Extract the (X, Y) coordinate from the center of the cell holding the provided text.  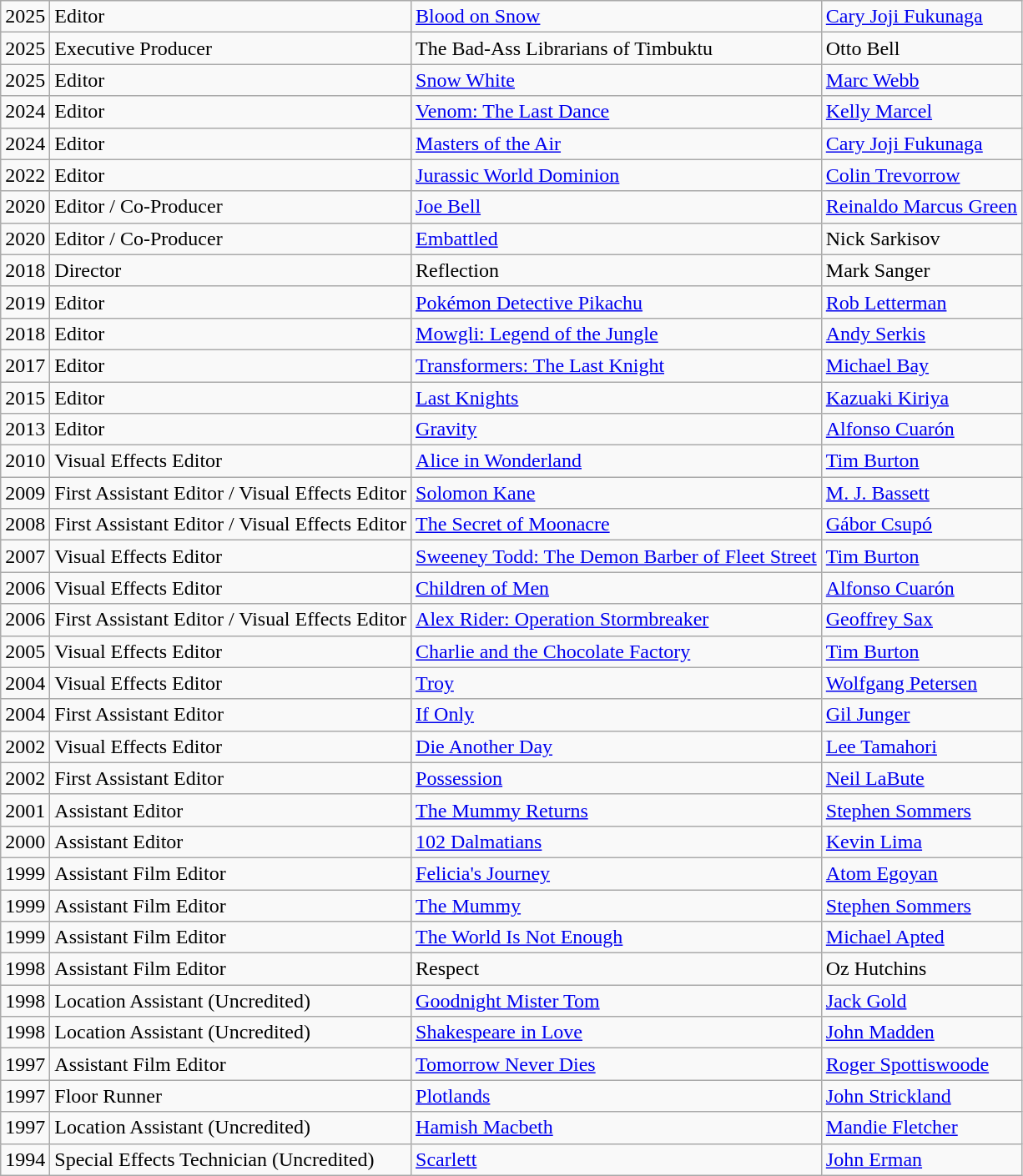
Colin Trevorrow (921, 175)
Nick Sarkisov (921, 239)
Mandie Fletcher (921, 1128)
Gil Junger (921, 715)
Jurassic World Dominion (617, 175)
Transformers: The Last Knight (617, 365)
Sweeney Todd: The Demon Barber of Fleet Street (617, 556)
Alice in Wonderland (617, 461)
Possession (617, 778)
Executive Producer (230, 48)
2000 (25, 842)
Kelly Marcel (921, 112)
Joe Bell (617, 207)
Michael Bay (921, 365)
Michael Apted (921, 937)
Snow White (617, 80)
Last Knights (617, 398)
Oz Hutchins (921, 969)
2013 (25, 430)
Lee Tamahori (921, 746)
2001 (25, 810)
Tomorrow Never Dies (617, 1064)
Hamish Macbeth (617, 1128)
Shakespeare in Love (617, 1033)
2015 (25, 398)
Wolfgang Petersen (921, 683)
Troy (617, 683)
Respect (617, 969)
Mowgli: Legend of the Jungle (617, 334)
The World Is Not Enough (617, 937)
Otto Bell (921, 48)
The Mummy Returns (617, 810)
Reinaldo Marcus Green (921, 207)
M. J. Bassett (921, 493)
Marc Webb (921, 80)
Atom Egoyan (921, 873)
Pokémon Detective Pikachu (617, 302)
2019 (25, 302)
Venom: The Last Dance (617, 112)
John Erman (921, 1159)
Die Another Day (617, 746)
Masters of the Air (617, 143)
Kevin Lima (921, 842)
Neil LaBute (921, 778)
Director (230, 270)
Embattled (617, 239)
1994 (25, 1159)
If Only (617, 715)
Roger Spottiswoode (921, 1064)
Mark Sanger (921, 270)
Jack Gold (921, 1001)
Children of Men (617, 588)
2008 (25, 525)
The Mummy (617, 905)
Gábor Csupó (921, 525)
Reflection (617, 270)
2017 (25, 365)
Rob Letterman (921, 302)
Gravity (617, 430)
Solomon Kane (617, 493)
Special Effects Technician (Uncredited) (230, 1159)
The Bad-Ass Librarians of Timbuktu (617, 48)
Scarlett (617, 1159)
Andy Serkis (921, 334)
2022 (25, 175)
Plotlands (617, 1096)
Blood on Snow (617, 17)
The Secret of Moonacre (617, 525)
Felicia's Journey (617, 873)
Floor Runner (230, 1096)
102 Dalmatians (617, 842)
2009 (25, 493)
Charlie and the Chocolate Factory (617, 651)
2010 (25, 461)
John Madden (921, 1033)
John Strickland (921, 1096)
Geoffrey Sax (921, 620)
2007 (25, 556)
Kazuaki Kiriya (921, 398)
Alex Rider: Operation Stormbreaker (617, 620)
Goodnight Mister Tom (617, 1001)
2005 (25, 651)
